Find where the given text appears and provide that cell's center as [X, Y] coordinate. 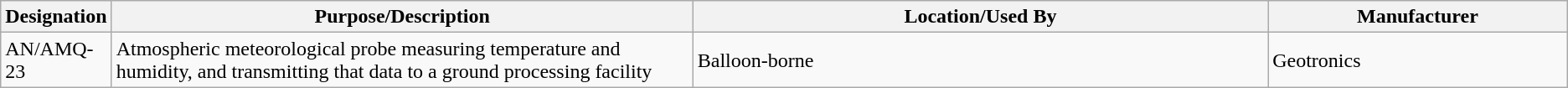
Location/Used By [980, 17]
AN/AMQ-23 [56, 60]
Designation [56, 17]
Atmospheric meteorological probe measuring temperature and humidity, and transmitting that data to a ground processing facility [402, 60]
Purpose/Description [402, 17]
Balloon-borne [980, 60]
Manufacturer [1418, 17]
Geotronics [1418, 60]
